Find where the given text appears and provide that cell's center as (x, y) coordinate. 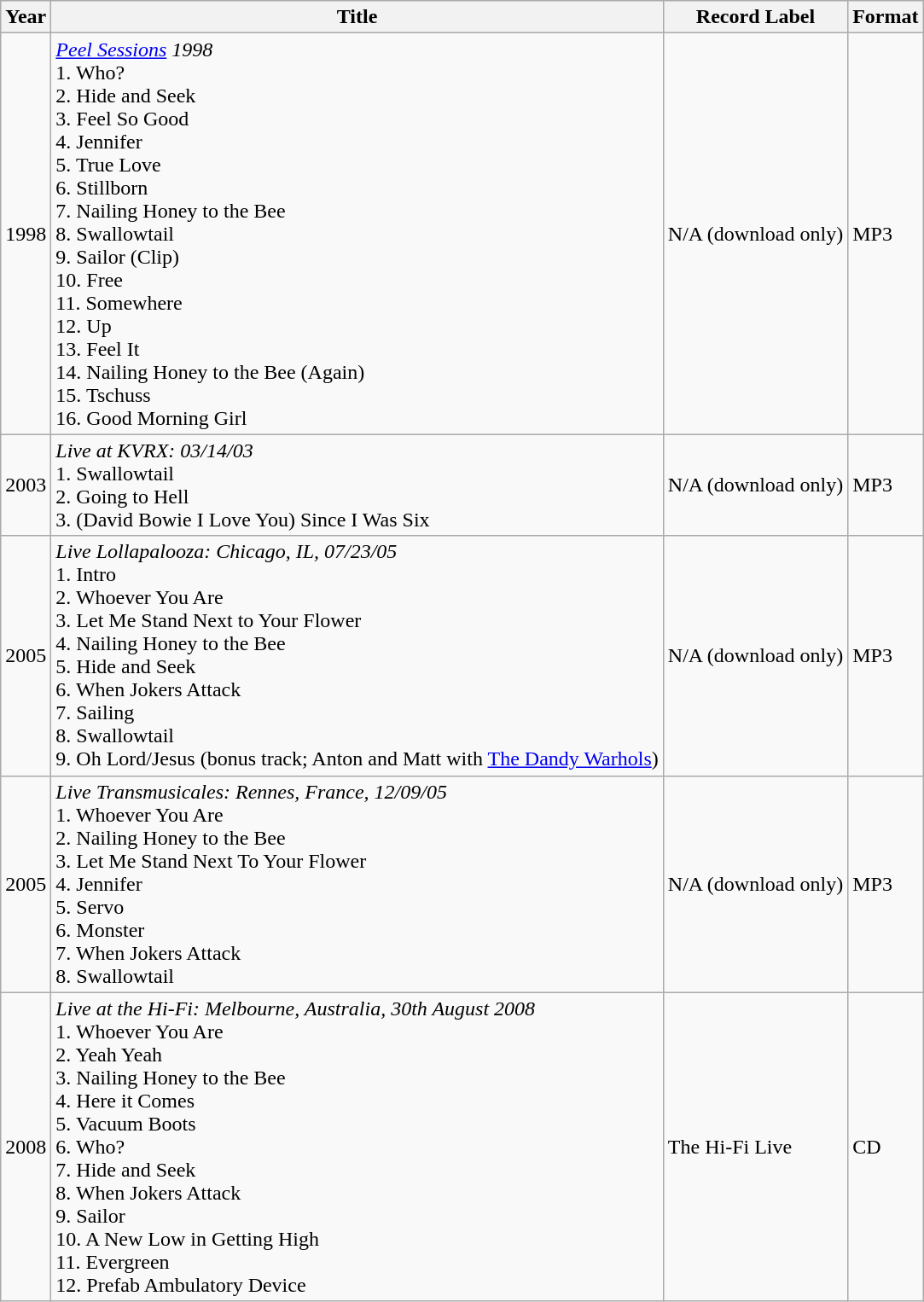
Title (357, 17)
The Hi-Fi Live (755, 1147)
2008 (26, 1147)
1998 (26, 234)
2003 (26, 485)
Live at KVRX: 03/14/031. Swallowtail 2. Going to Hell 3. (David Bowie I Love You) Since I Was Six (357, 485)
Year (26, 17)
Format (886, 17)
CD (886, 1147)
Record Label (755, 17)
